Find where the given text appears and provide that cell's center as (X, Y) coordinate. 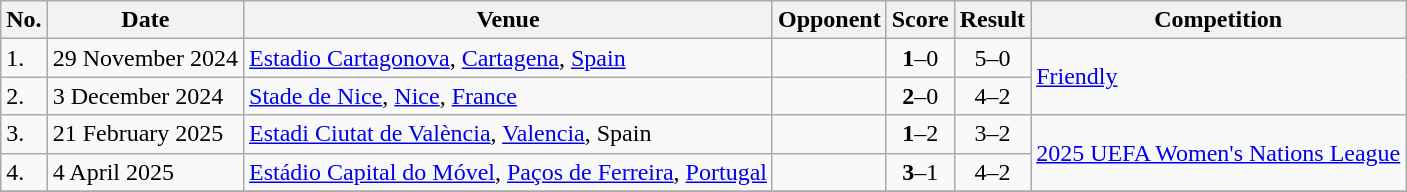
Competition (1218, 20)
Opponent (829, 20)
Score (920, 20)
1–2 (920, 134)
3–1 (920, 172)
3 December 2024 (145, 96)
2–0 (920, 96)
21 February 2025 (145, 134)
Friendly (1218, 77)
5–0 (992, 58)
1. (24, 58)
Estádio Capital do Móvel, Paços de Ferreira, Portugal (508, 172)
Result (992, 20)
2025 UEFA Women's Nations League (1218, 153)
3–2 (992, 134)
Estadi Ciutat de València, Valencia, Spain (508, 134)
1–0 (920, 58)
29 November 2024 (145, 58)
Stade de Nice, Nice, France (508, 96)
2. (24, 96)
3. (24, 134)
4. (24, 172)
4 April 2025 (145, 172)
Venue (508, 20)
Date (145, 20)
Estadio Cartagonova, Cartagena, Spain (508, 58)
No. (24, 20)
